Pinpoint the cell where the given text exists, returning its (X, Y) midpoint coordinate. 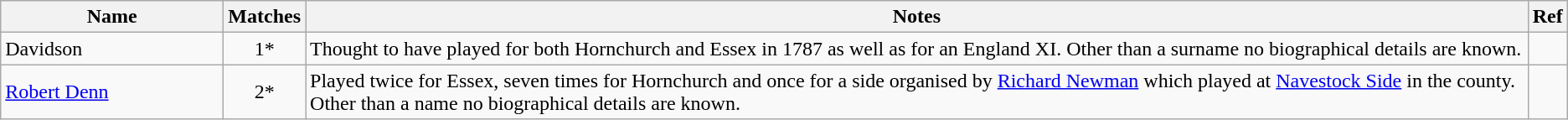
Robert Denn (112, 92)
Notes (917, 17)
Name (112, 17)
Thought to have played for both Hornchurch and Essex in 1787 as well as for an England XI. Other than a surname no biographical details are known. (917, 49)
Ref (1548, 17)
Davidson (112, 49)
1* (265, 49)
2* (265, 92)
Matches (265, 17)
